Determine the (x, y) coordinate at the center of the cell enclosing the given text.  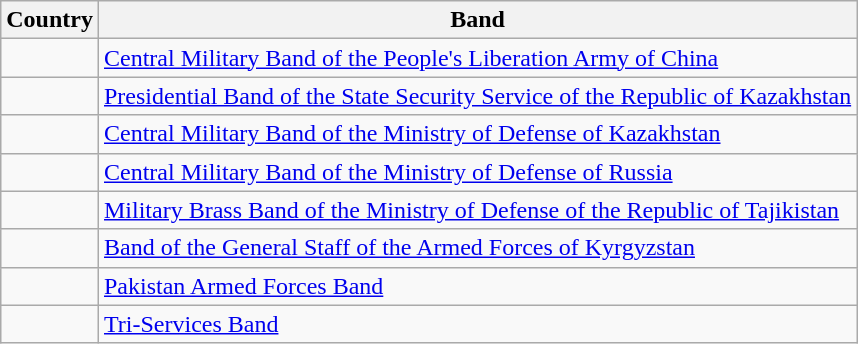
Band (477, 20)
Band of the General Staff of the Armed Forces of Kyrgyzstan (477, 248)
Presidential Band of the State Security Service of the Republic of Kazakhstan (477, 96)
Central Military Band of the Ministry of Defense of Kazakhstan (477, 134)
Central Military Band of the People's Liberation Army of China (477, 58)
Country (50, 20)
Pakistan Armed Forces Band (477, 286)
Central Military Band of the Ministry of Defense of Russia (477, 172)
Tri-Services Band (477, 324)
Military Brass Band of the Ministry of Defense of the Republic of Tajikistan (477, 210)
